Locate the cell with the specified text and output its (X, Y) center coordinate. 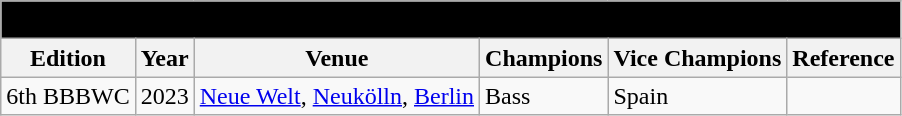
Year (164, 58)
Edition (68, 58)
Champions (544, 58)
6th BBBWC (68, 96)
Vice Champions (698, 58)
Venue (336, 58)
Reference (844, 58)
Bass (544, 96)
Spain (698, 96)
Best new sound FX (450, 20)
Neue Welt, Neukölln, Berlin (336, 96)
2023 (164, 96)
